Search for the cell housing the specified text and yield its [x, y] center coordinate. 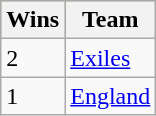
1 [33, 96]
2 [33, 58]
Wins [33, 20]
Team [110, 20]
Exiles [110, 58]
England [110, 96]
